From the cell containing the given text, extract its center point as [X, Y] coordinate. 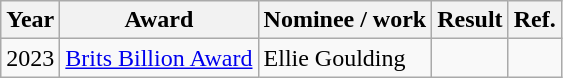
Ref. [534, 20]
Award [159, 20]
Brits Billion Award [159, 58]
2023 [30, 58]
Year [30, 20]
Nominee / work [345, 20]
Ellie Goulding [345, 58]
Result [470, 20]
